Identify which cell holds the provided text, then report its [x, y] central coordinate. 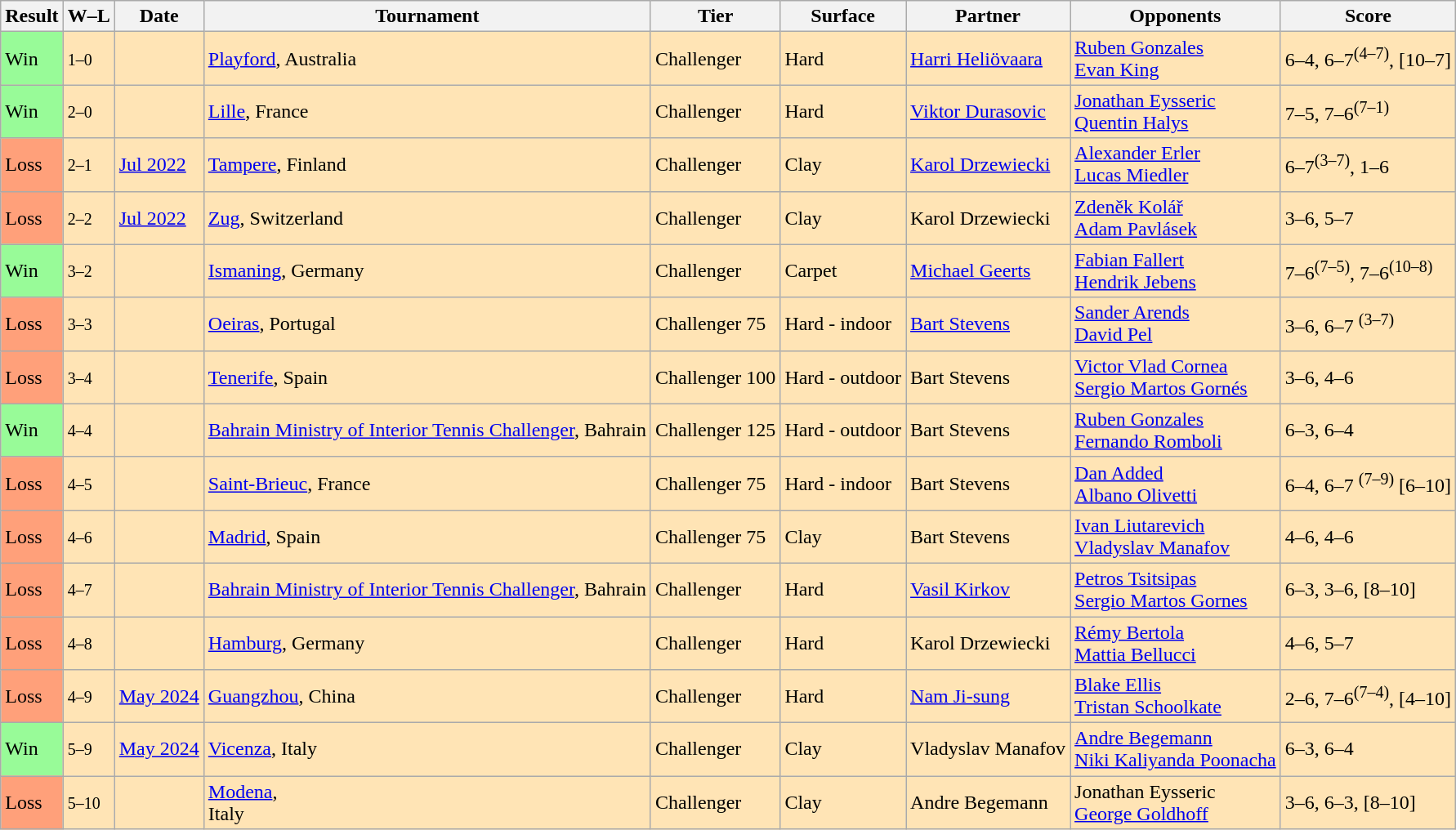
Ivan Liutarevich Vladyslav Manafov [1176, 536]
4–5 [88, 484]
Madrid, Spain [427, 536]
Hamburg, Germany [427, 642]
3–6, 4–6 [1368, 377]
Date [159, 16]
4–7 [88, 590]
Ruben Gonzales Fernando Romboli [1176, 430]
Score [1368, 16]
7–6(7–5), 7–6(10–8) [1368, 271]
Partner [989, 16]
6–4, 6–7 (7–9) [6–10] [1368, 484]
Challenger 125 [715, 430]
Zug, Switzerland [427, 217]
Guangzhou, China [427, 696]
Tampere, Finland [427, 165]
Tier [715, 16]
Tournament [427, 16]
3–4 [88, 377]
Surface [843, 16]
Modena, Italy [427, 802]
Victor Vlad Cornea Sergio Martos Gornés [1176, 377]
Petros Tsitsipas Sergio Martos Gornes [1176, 590]
Vicenza, Italy [427, 750]
Rémy Bertola Mattia Bellucci [1176, 642]
Nam Ji-sung [989, 696]
5–10 [88, 802]
3–3 [88, 324]
Result [32, 16]
4–6 [88, 536]
2–0 [88, 111]
Michael Geerts [989, 271]
Challenger 100 [715, 377]
Opponents [1176, 16]
3–6, 6–7 (3–7) [1368, 324]
4–4 [88, 430]
Fabian Fallert Hendrik Jebens [1176, 271]
Viktor Durasovic [989, 111]
Saint-Brieuc, France [427, 484]
5–9 [88, 750]
Andre Begemann [989, 802]
Andre Begemann Niki Kaliyanda Poonacha [1176, 750]
1–0 [88, 59]
Alexander Erler Lucas Miedler [1176, 165]
Carpet [843, 271]
6–7(3–7), 1–6 [1368, 165]
4–8 [88, 642]
3–6, 5–7 [1368, 217]
Jonathan Eysseric George Goldhoff [1176, 802]
3–2 [88, 271]
Zdeněk Kolář Adam Pavlásek [1176, 217]
Vladyslav Manafov [989, 750]
Jonathan Eysseric Quentin Halys [1176, 111]
2–6, 7–6(7–4), [4–10] [1368, 696]
4–9 [88, 696]
4–6, 5–7 [1368, 642]
2–1 [88, 165]
Harri Heliövaara [989, 59]
Ismaning, Germany [427, 271]
3–6, 6–3, [8–10] [1368, 802]
2–2 [88, 217]
4–6, 4–6 [1368, 536]
W–L [88, 16]
7–5, 7–6(7–1) [1368, 111]
Blake Ellis Tristan Schoolkate [1176, 696]
6–3, 3–6, [8–10] [1368, 590]
Oeiras, Portugal [427, 324]
6–4, 6–7(4–7), [10–7] [1368, 59]
Ruben Gonzales Evan King [1176, 59]
Sander Arends David Pel [1176, 324]
Dan Added Albano Olivetti [1176, 484]
Tenerife, Spain [427, 377]
Lille, France [427, 111]
Playford, Australia [427, 59]
Vasil Kirkov [989, 590]
